From the cell containing the given text, extract its center point as [x, y] coordinate. 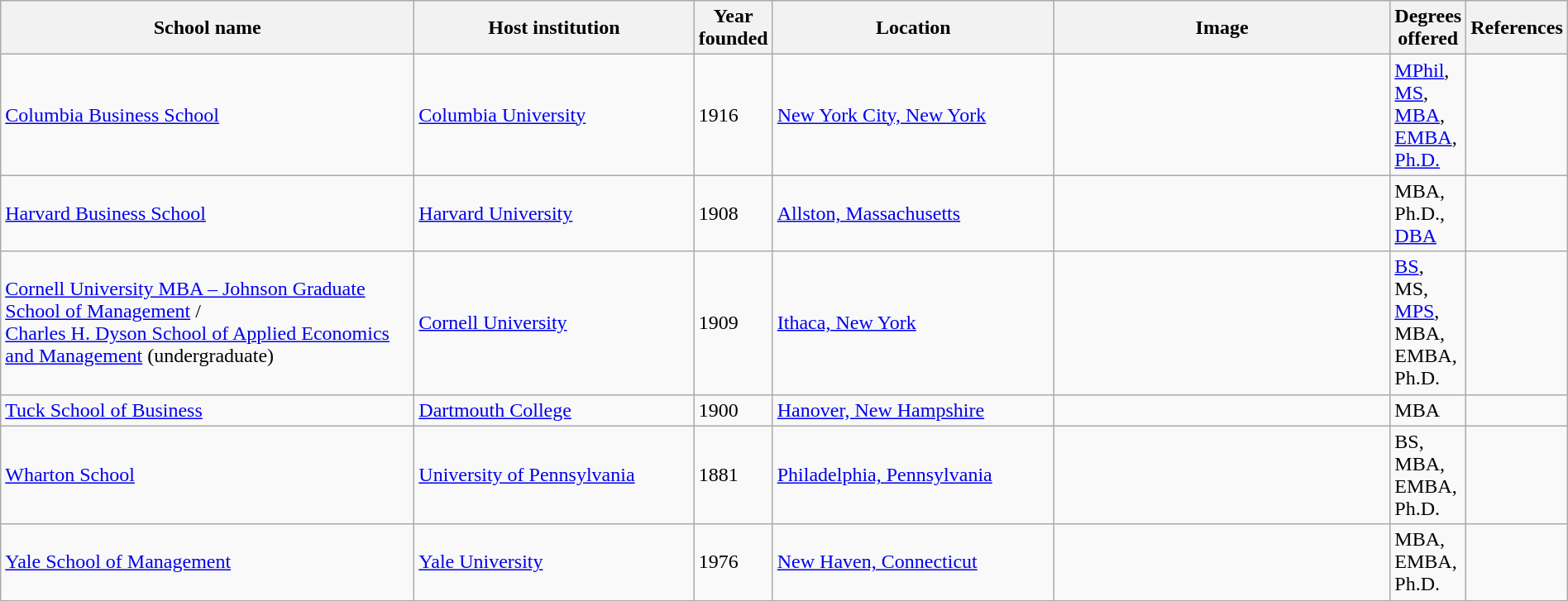
Dartmouth College [554, 410]
New Haven, Connecticut [913, 562]
Location [913, 28]
Allston, Massachusetts [913, 213]
1909 [733, 322]
MBA [1428, 410]
MBA, EMBA, Ph.D. [1428, 562]
Columbia University [554, 115]
1916 [733, 115]
Wharton School [208, 475]
1881 [733, 475]
Degrees offered [1428, 28]
Host institution [554, 28]
BS, MBA, EMBA, Ph.D. [1428, 475]
Yale School of Management [208, 562]
1900 [733, 410]
Philadelphia, Pennsylvania [913, 475]
Image [1221, 28]
Cornell University [554, 322]
Cornell University MBA – Johnson Graduate School of Management / Charles H. Dyson School of Applied Economics and Management (undergraduate) [208, 322]
BS, MS, MPS, MBA, EMBA, Ph.D. [1428, 322]
University of Pennsylvania [554, 475]
1976 [733, 562]
Harvard University [554, 213]
Yale University [554, 562]
Columbia Business School [208, 115]
MPhil, MS, MBA, EMBA, Ph.D. [1428, 115]
School name [208, 28]
Harvard Business School [208, 213]
Year founded [733, 28]
1908 [733, 213]
MBA, Ph.D., DBA [1428, 213]
References [1517, 28]
Ithaca, New York [913, 322]
Tuck School of Business [208, 410]
New York City, New York [913, 115]
Hanover, New Hampshire [913, 410]
